Return [X, Y] of the center of cell containing provided text 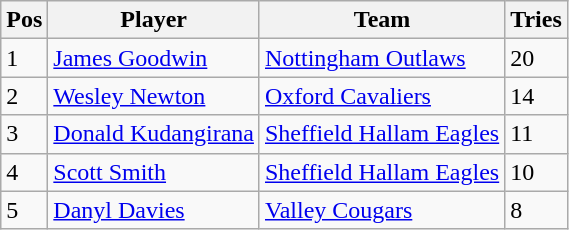
11 [536, 134]
Scott Smith [154, 172]
Wesley Newton [154, 96]
James Goodwin [154, 58]
2 [24, 96]
Oxford Cavaliers [382, 96]
20 [536, 58]
10 [536, 172]
3 [24, 134]
Donald Kudangirana [154, 134]
5 [24, 210]
Valley Cougars [382, 210]
4 [24, 172]
Team [382, 20]
14 [536, 96]
Player [154, 20]
Danyl Davies [154, 210]
Pos [24, 20]
8 [536, 210]
Nottingham Outlaws [382, 58]
Tries [536, 20]
1 [24, 58]
